From the cell containing the given text, extract its center point as [X, Y] coordinate. 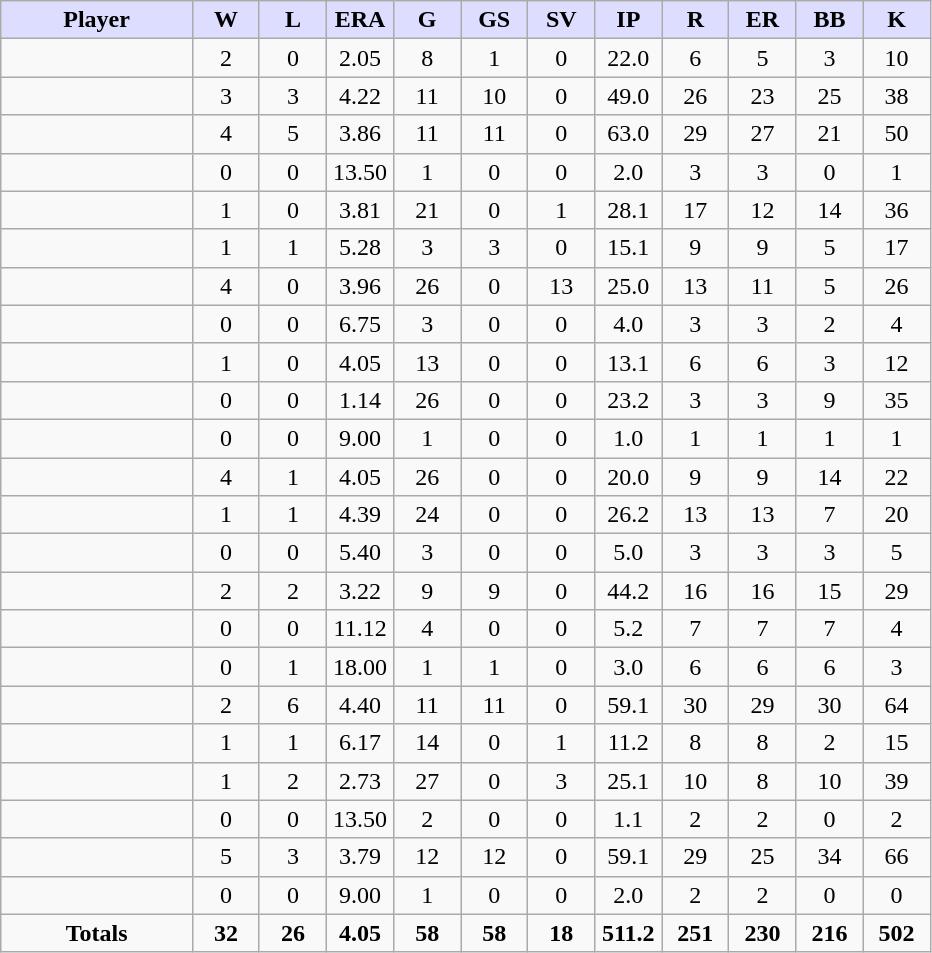
5.40 [360, 553]
25.1 [628, 781]
35 [896, 400]
R [696, 20]
49.0 [628, 96]
ER [762, 20]
66 [896, 857]
20.0 [628, 477]
4.0 [628, 324]
36 [896, 210]
2.05 [360, 58]
24 [428, 515]
511.2 [628, 933]
25.0 [628, 286]
2.73 [360, 781]
13.1 [628, 362]
K [896, 20]
3.96 [360, 286]
5.0 [628, 553]
3.86 [360, 134]
39 [896, 781]
11.2 [628, 743]
23 [762, 96]
3.81 [360, 210]
3.22 [360, 591]
Player [97, 20]
BB [830, 20]
IP [628, 20]
15.1 [628, 248]
ERA [360, 20]
34 [830, 857]
38 [896, 96]
216 [830, 933]
1.0 [628, 438]
28.1 [628, 210]
22 [896, 477]
18 [562, 933]
23.2 [628, 400]
L [292, 20]
5.28 [360, 248]
SV [562, 20]
50 [896, 134]
44.2 [628, 591]
32 [226, 933]
64 [896, 705]
1.1 [628, 819]
3.0 [628, 667]
63.0 [628, 134]
251 [696, 933]
230 [762, 933]
4.40 [360, 705]
26.2 [628, 515]
6.17 [360, 743]
GS [494, 20]
5.2 [628, 629]
4.39 [360, 515]
11.12 [360, 629]
4.22 [360, 96]
1.14 [360, 400]
22.0 [628, 58]
G [428, 20]
502 [896, 933]
20 [896, 515]
Totals [97, 933]
W [226, 20]
6.75 [360, 324]
18.00 [360, 667]
3.79 [360, 857]
